Identify which cell holds the provided text, then report its [x, y] central coordinate. 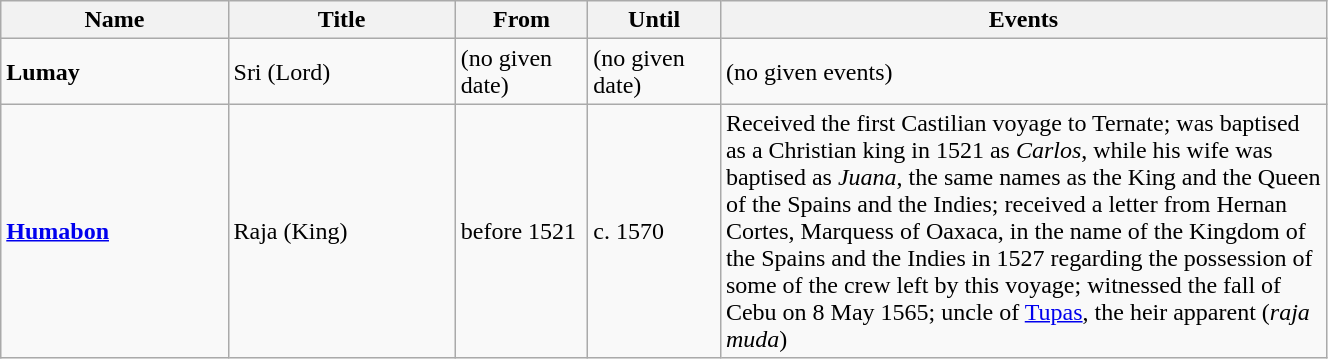
(no given events) [1023, 72]
Name [114, 20]
Until [654, 20]
c. 1570 [654, 231]
Title [342, 20]
Lumay [114, 72]
From [522, 20]
Raja (King) [342, 231]
Humabon [114, 231]
Events [1023, 20]
Sri (Lord) [342, 72]
before 1521 [522, 231]
